Detect which cell encompasses the target text, then output its (x, y) center coordinate. 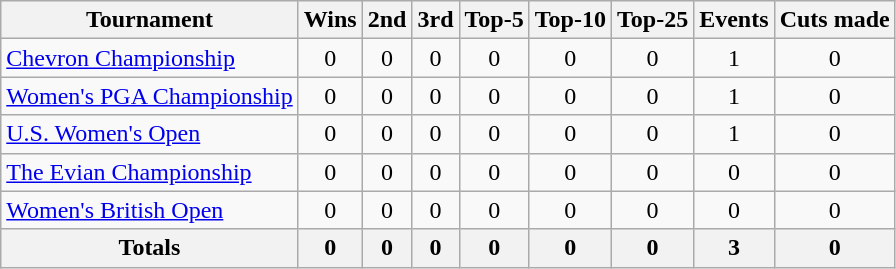
3 (734, 248)
Women's British Open (150, 210)
Totals (150, 248)
U.S. Women's Open (150, 134)
Top-10 (570, 20)
Cuts made (834, 20)
Events (734, 20)
Chevron Championship (150, 58)
2nd (387, 20)
Top-5 (494, 20)
Tournament (150, 20)
3rd (436, 20)
The Evian Championship (150, 172)
Women's PGA Championship (150, 96)
Wins (330, 20)
Top-25 (652, 20)
